Scan for the cell matching the given text and deliver its [X, Y] coordinate at center. 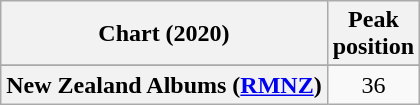
Chart (2020) [164, 34]
New Zealand Albums (RMNZ) [164, 85]
Peakposition [373, 34]
36 [373, 85]
